Locate the cell with the specified text and output its (X, Y) center coordinate. 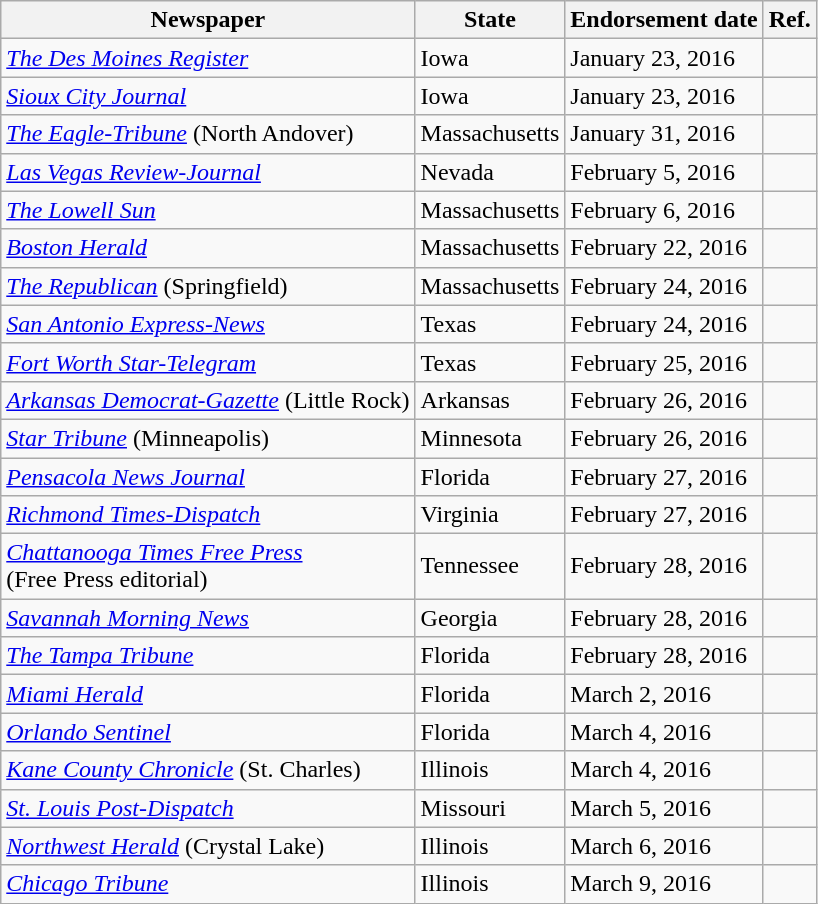
The Lowell Sun (208, 210)
The Des Moines Register (208, 58)
Virginia (490, 515)
February 6, 2016 (664, 210)
Fort Worth Star-Telegram (208, 362)
Ref. (790, 20)
Las Vegas Review-Journal (208, 172)
Northwest Herald (Crystal Lake) (208, 846)
March 9, 2016 (664, 884)
Kane County Chronicle (St. Charles) (208, 770)
February 25, 2016 (664, 362)
Boston Herald (208, 248)
March 6, 2016 (664, 846)
Endorsement date (664, 20)
Pensacola News Journal (208, 477)
March 2, 2016 (664, 694)
San Antonio Express-News (208, 324)
Arkansas Democrat-Gazette (Little Rock) (208, 400)
St. Louis Post-Dispatch (208, 808)
March 5, 2016 (664, 808)
Chattanooga Times Free Press(Free Press editorial) (208, 566)
Tennessee (490, 566)
February 5, 2016 (664, 172)
Star Tribune (Minneapolis) (208, 438)
The Tampa Tribune (208, 656)
January 31, 2016 (664, 134)
Sioux City Journal (208, 96)
Missouri (490, 808)
February 22, 2016 (664, 248)
The Republican (Springfield) (208, 286)
The Eagle-Tribune (North Andover) (208, 134)
Arkansas (490, 400)
Savannah Morning News (208, 618)
Miami Herald (208, 694)
Minnesota (490, 438)
Orlando Sentinel (208, 732)
Nevada (490, 172)
Newspaper (208, 20)
Chicago Tribune (208, 884)
Richmond Times-Dispatch (208, 515)
State (490, 20)
Georgia (490, 618)
